Return the [x, y] coordinate for the center point of the cell that contains the specified text.  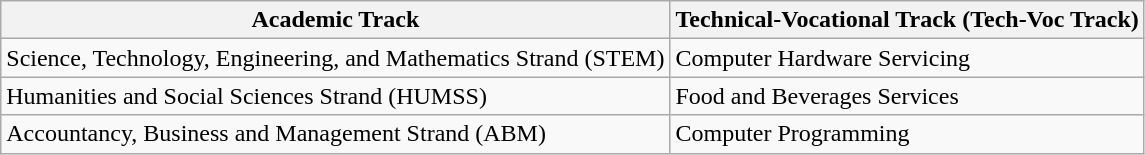
Food and Beverages Services [907, 96]
Accountancy, Business and Management Strand (ABM) [336, 134]
Academic Track [336, 20]
Computer Hardware Servicing [907, 58]
Technical-Vocational Track (Tech-Voc Track) [907, 20]
Computer Programming [907, 134]
Humanities and Social Sciences Strand (HUMSS) [336, 96]
Science, Technology, Engineering, and Mathematics Strand (STEM) [336, 58]
